From the cell containing the given text, extract its center point as (X, Y) coordinate. 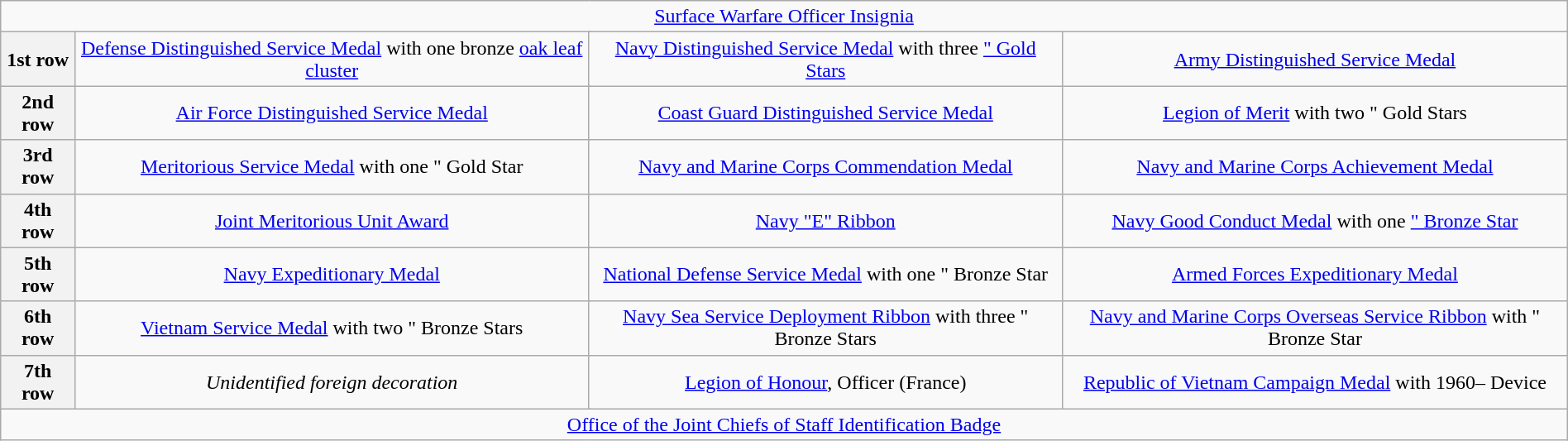
Office of the Joint Chiefs of Staff Identification Badge (784, 424)
7th row (38, 382)
5th row (38, 275)
Navy Distinguished Service Medal with three " Gold Stars (825, 60)
Defense Distinguished Service Medal with one bronze oak leaf cluster (332, 60)
Legion of Merit with two " Gold Stars (1315, 113)
Navy Sea Service Deployment Ribbon with three " Bronze Stars (825, 328)
Air Force Distinguished Service Medal (332, 113)
Vietnam Service Medal with two " Bronze Stars (332, 328)
Armed Forces Expeditionary Medal (1315, 275)
2nd row (38, 113)
Army Distinguished Service Medal (1315, 60)
4th row (38, 220)
Navy Expeditionary Medal (332, 275)
Republic of Vietnam Campaign Medal with 1960– Device (1315, 382)
Legion of Honour, Officer (France) (825, 382)
3rd row (38, 167)
Navy and Marine Corps Commendation Medal (825, 167)
Navy Good Conduct Medal with one " Bronze Star (1315, 220)
6th row (38, 328)
Joint Meritorious Unit Award (332, 220)
Surface Warfare Officer Insignia (784, 17)
Navy and Marine Corps Overseas Service Ribbon with " Bronze Star (1315, 328)
Coast Guard Distinguished Service Medal (825, 113)
Navy and Marine Corps Achievement Medal (1315, 167)
Meritorious Service Medal with one " Gold Star (332, 167)
1st row (38, 60)
National Defense Service Medal with one " Bronze Star (825, 275)
Unidentified foreign decoration (332, 382)
Navy "E" Ribbon (825, 220)
